Output the (X, Y) coordinate of the center of the cell containing the given text.  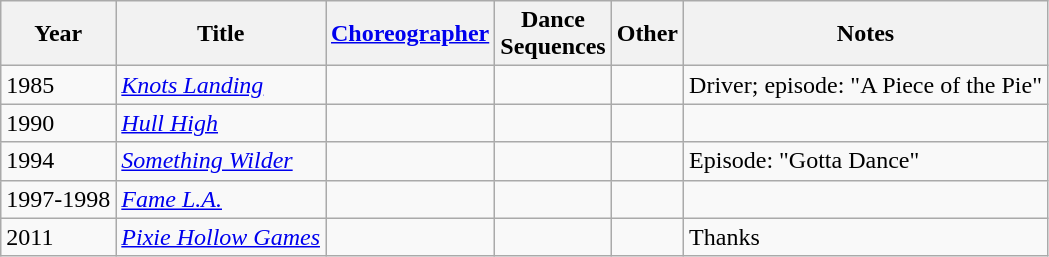
Notes (866, 34)
2011 (58, 237)
Other (647, 34)
Year (58, 34)
1990 (58, 123)
Hull High (221, 123)
Something Wilder (221, 161)
1985 (58, 85)
Pixie Hollow Games (221, 237)
1997-1998 (58, 199)
Knots Landing (221, 85)
Title (221, 34)
Thanks (866, 237)
DanceSequences (553, 34)
1994 (58, 161)
Driver; episode: "A Piece of the Pie" (866, 85)
Episode: "Gotta Dance" (866, 161)
Choreographer (410, 34)
Fame L.A. (221, 199)
